Capture the cell that displays the provided text and extract its (X, Y) central coordinate. 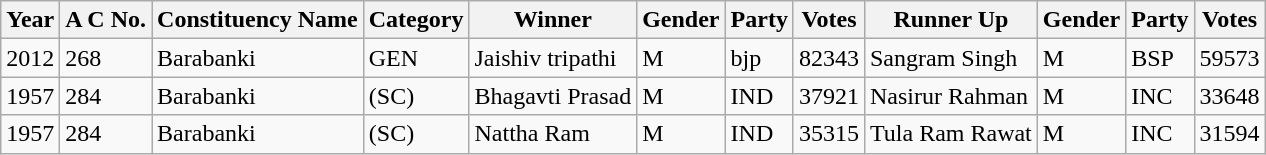
BSP (1160, 58)
Winner (553, 20)
A C No. (106, 20)
2012 (30, 58)
31594 (1230, 134)
Bhagavti Prasad (553, 96)
82343 (828, 58)
268 (106, 58)
Runner Up (950, 20)
37921 (828, 96)
Nattha Ram (553, 134)
Tula Ram Rawat (950, 134)
33648 (1230, 96)
Nasirur Rahman (950, 96)
Sangram Singh (950, 58)
35315 (828, 134)
59573 (1230, 58)
Year (30, 20)
bjp (759, 58)
Jaishiv tripathi (553, 58)
GEN (416, 58)
Constituency Name (258, 20)
Category (416, 20)
